Detect which cell encompasses the target text, then output its (x, y) center coordinate. 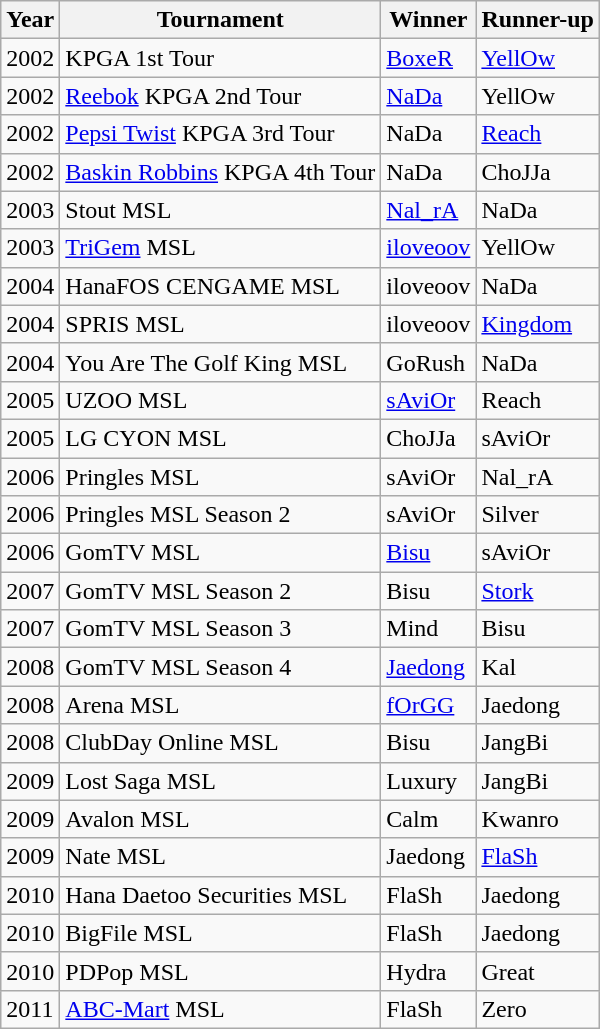
Tournament (220, 20)
BigFile MSL (220, 933)
fOrGG (428, 705)
GoRush (428, 362)
Year (30, 20)
Nate MSL (220, 857)
Runner-up (538, 20)
GomTV MSL Season 4 (220, 667)
Avalon MSL (220, 819)
Great (538, 971)
Silver (538, 515)
Stork (538, 591)
Pepsi Twist KPGA 3rd Tour (220, 134)
GomTV MSL (220, 553)
ClubDay Online MSL (220, 743)
UZOO MSL (220, 400)
LG CYON MSL (220, 438)
Hana Daetoo Securities MSL (220, 895)
Baskin Robbins KPGA 4th Tour (220, 172)
2011 (30, 1009)
Mind (428, 629)
Lost Saga MSL (220, 781)
HanaFOS CENGAME MSL (220, 286)
You Are The Golf King MSL (220, 362)
KPGA 1st Tour (220, 58)
Pringles MSL Season 2 (220, 515)
SPRIS MSL (220, 324)
PDPop MSL (220, 971)
Stout MSL (220, 210)
ABC-Mart MSL (220, 1009)
Luxury (428, 781)
BoxeR (428, 58)
Calm (428, 819)
TriGem MSL (220, 248)
Pringles MSL (220, 477)
Kwanro (538, 819)
Reebok KPGA 2nd Tour (220, 96)
Zero (538, 1009)
GomTV MSL Season 3 (220, 629)
Hydra (428, 971)
GomTV MSL Season 2 (220, 591)
Kingdom (538, 324)
Arena MSL (220, 705)
Kal (538, 667)
Winner (428, 20)
